Find where the given text appears and provide that cell's center as [x, y] coordinate. 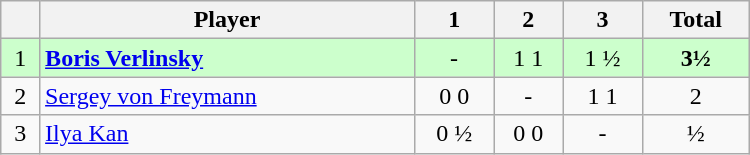
3½ [696, 58]
1 ½ [602, 58]
0 ½ [454, 134]
Sergey von Freymann [228, 96]
Player [228, 20]
Ilya Kan [228, 134]
Total [696, 20]
½ [696, 134]
Boris Verlinsky [228, 58]
